From the cell containing the given text, extract its center point as (x, y) coordinate. 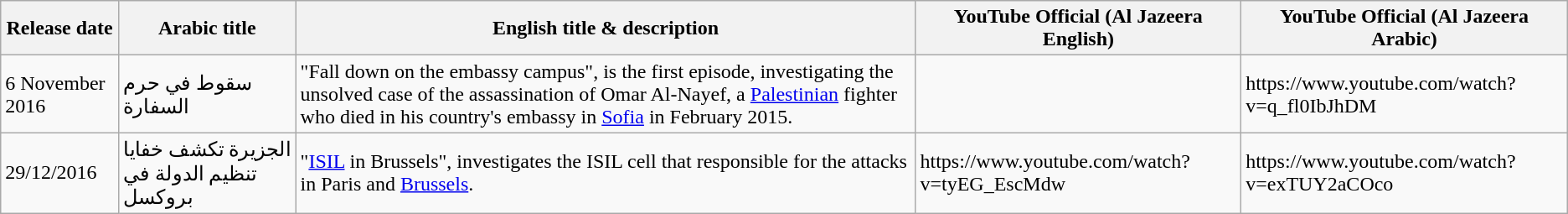
Release date (60, 29)
English title & description (606, 29)
سقوط في حرم السفارة (208, 94)
https://www.youtube.com/watch?v=q_fl0IbJhDM (1405, 94)
Arabic title (208, 29)
6 November 2016 (60, 94)
الجزيرة تكشف خفايا تنظيم الدولة في بروكسل (208, 173)
YouTube Official (Al Jazeera English) (1079, 29)
29/12/2016 (60, 173)
https://www.youtube.com/watch?v=exTUY2aCOco (1405, 173)
YouTube Official (Al Jazeera Arabic) (1405, 29)
https://www.youtube.com/watch?v=tyEG_EscMdw (1079, 173)
"ISIL in Brussels", investigates the ISIL cell that responsible for the attacks in Paris and Brussels. (606, 173)
